Locate the cell with the specified text and output its [X, Y] center coordinate. 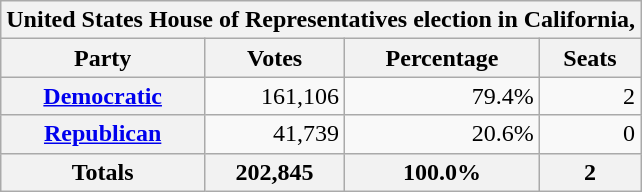
20.6% [442, 134]
Seats [590, 58]
202,845 [275, 172]
Democratic [103, 96]
161,106 [275, 96]
79.4% [442, 96]
Party [103, 58]
Votes [275, 58]
41,739 [275, 134]
0 [590, 134]
United States House of Representatives election in California, [321, 20]
Totals [103, 172]
100.0% [442, 172]
Percentage [442, 58]
Republican [103, 134]
